Pinpoint the cell where the given text exists, returning its (X, Y) midpoint coordinate. 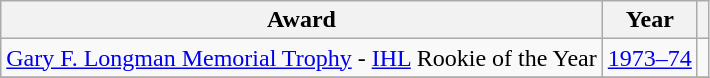
Gary F. Longman Memorial Trophy - IHL Rookie of the Year (302, 58)
Year (650, 20)
1973–74 (650, 58)
Award (302, 20)
